From the cell containing the given text, extract its center point as (X, Y) coordinate. 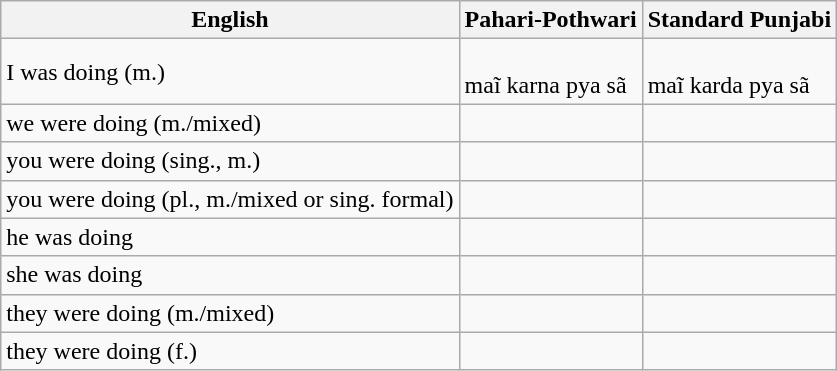
English (230, 20)
you were doing (pl., m./mixed or sing. formal) (230, 199)
you were doing (sing., m.) (230, 161)
we were doing (m./mixed) (230, 123)
they were doing (m./mixed) (230, 313)
he was doing (230, 237)
maĩ karna pya sã (550, 72)
she was doing (230, 275)
Pahari-Pothwari (550, 20)
I was doing (m.) (230, 72)
they were doing (f.) (230, 351)
maĩ karda pya sã (739, 72)
Standard Punjabi (739, 20)
